Output the [X, Y] coordinate of the center of the cell containing the given text.  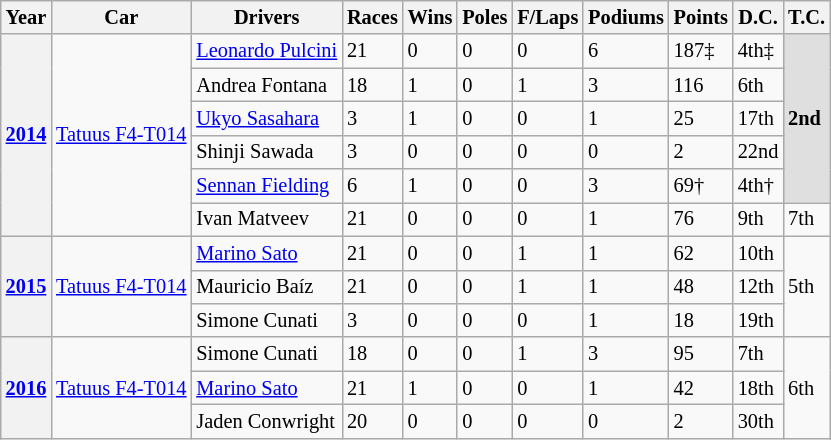
30th [758, 421]
Wins [430, 17]
Ivan Matveev [266, 219]
Jaden Conwright [266, 421]
5th [806, 286]
116 [701, 85]
22nd [758, 152]
17th [758, 118]
Year [26, 17]
Ukyo Sasahara [266, 118]
25 [701, 118]
Drivers [266, 17]
18th [758, 388]
Races [372, 17]
48 [701, 287]
2015 [26, 286]
187‡ [701, 51]
19th [758, 320]
4th† [758, 186]
9th [758, 219]
62 [701, 253]
D.C. [758, 17]
Shinji Sawada [266, 152]
Points [701, 17]
Car [121, 17]
42 [701, 388]
20 [372, 421]
Sennan Fielding [266, 186]
2016 [26, 388]
2nd [806, 118]
2014 [26, 135]
76 [701, 219]
Podiums [626, 17]
T.C. [806, 17]
10th [758, 253]
Andrea Fontana [266, 85]
12th [758, 287]
Leonardo Pulcini [266, 51]
69† [701, 186]
F/Laps [548, 17]
Poles [484, 17]
95 [701, 354]
Mauricio Baíz [266, 287]
4th‡ [758, 51]
